Find where the given text appears and provide that cell's center as (x, y) coordinate. 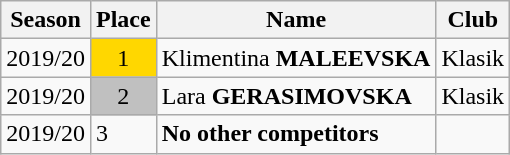
Lara GERASIMOVSKA (296, 96)
Club (473, 20)
Name (296, 20)
Place (123, 20)
2 (123, 96)
Klimentina MALEEVSKA (296, 58)
1 (123, 58)
No other competitors (296, 134)
3 (123, 134)
Season (46, 20)
